Locate the cell with the specified text and output its (X, Y) center coordinate. 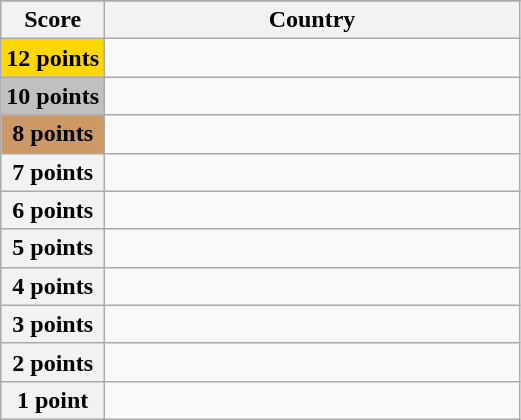
1 point (53, 400)
12 points (53, 58)
6 points (53, 210)
7 points (53, 172)
Country (312, 20)
Score (53, 20)
10 points (53, 96)
8 points (53, 134)
4 points (53, 286)
5 points (53, 248)
3 points (53, 324)
2 points (53, 362)
